Provide the [x, y] coordinate of the cell's center where the given text is located.  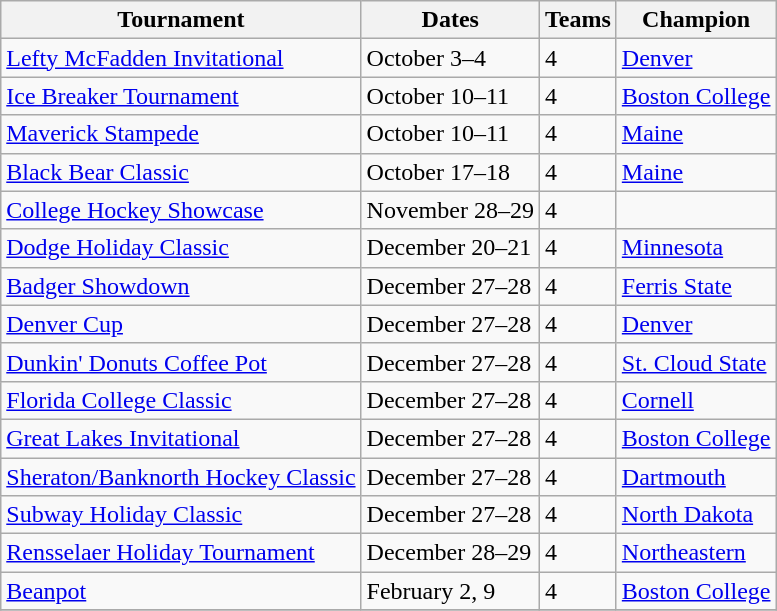
Cornell [696, 400]
Ferris State [696, 286]
February 2, 9 [450, 591]
Florida College Classic [181, 400]
Northeastern [696, 553]
Lefty McFadden Invitational [181, 58]
Dodge Holiday Classic [181, 248]
November 28–29 [450, 210]
October 17–18 [450, 172]
Sheraton/Banknorth Hockey Classic [181, 477]
Denver Cup [181, 324]
December 28–29 [450, 553]
Beanpot [181, 591]
Dunkin' Donuts Coffee Pot [181, 362]
Black Bear Classic [181, 172]
Minnesota [696, 248]
Rensselaer Holiday Tournament [181, 553]
Tournament [181, 20]
October 3–4 [450, 58]
Badger Showdown [181, 286]
Teams [578, 20]
Maverick Stampede [181, 134]
Ice Breaker Tournament [181, 96]
Dartmouth [696, 477]
December 20–21 [450, 248]
College Hockey Showcase [181, 210]
Subway Holiday Classic [181, 515]
St. Cloud State [696, 362]
Great Lakes Invitational [181, 438]
Champion [696, 20]
North Dakota [696, 515]
Dates [450, 20]
